For the text-containing cell, return its midpoint in [x, y] coordinate format. 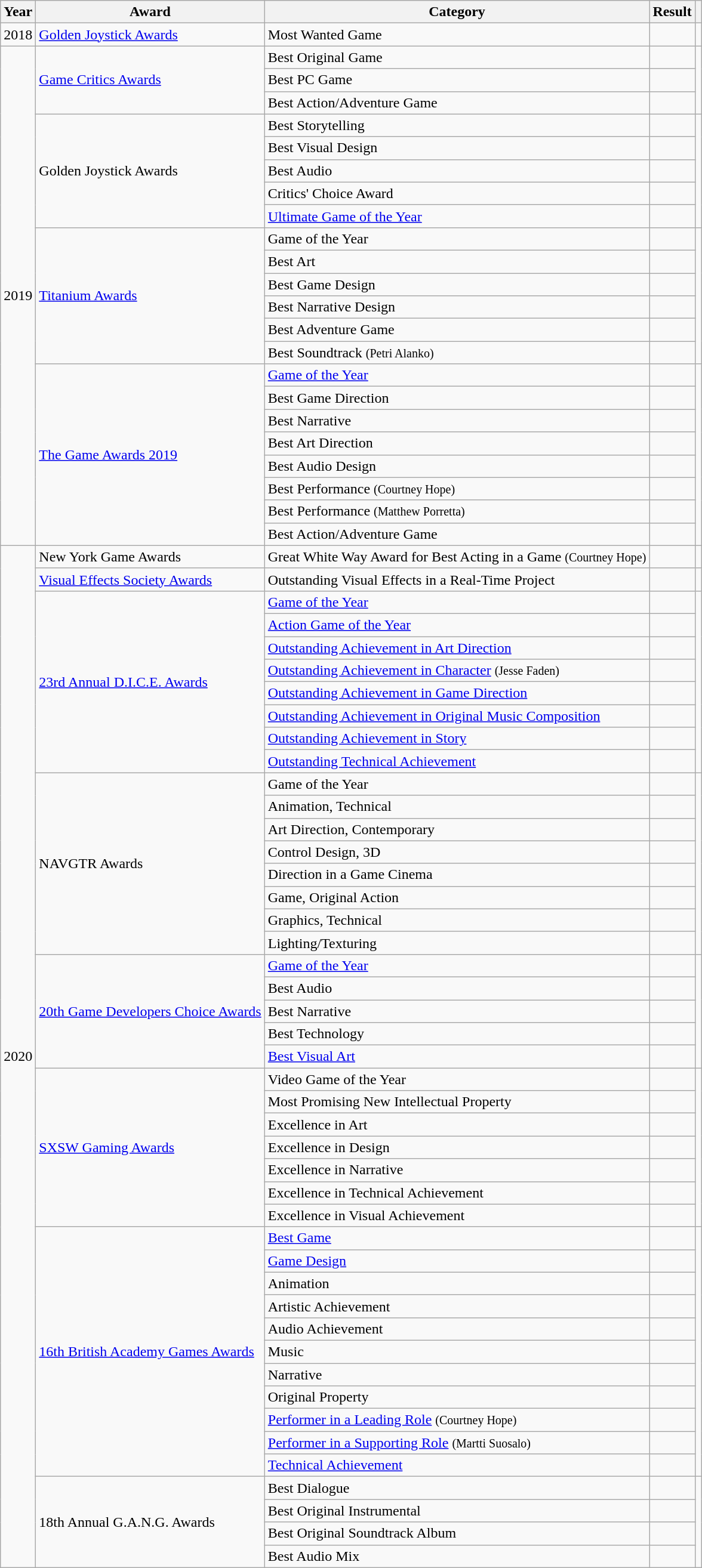
Year [18, 12]
Narrative [457, 1374]
Best Visual Art [457, 1057]
Excellence in Art [457, 1125]
Lighting/Texturing [457, 943]
Animation [457, 1283]
Best Performance (Courtney Hope) [457, 489]
Best Original Soundtrack Album [457, 1533]
Most Wanted Game [457, 35]
New York Game Awards [150, 557]
Best Art [457, 261]
Outstanding Achievement in Original Music Composition [457, 716]
23rd Annual D.I.C.E. Awards [150, 681]
Best Adventure Game [457, 330]
2019 [18, 296]
16th British Academy Games Awards [150, 1352]
Best Soundtrack (Petri Alanko) [457, 353]
Ultimate Game of the Year [457, 216]
2018 [18, 35]
Game Critics Awards [150, 80]
Best Technology [457, 1034]
Outstanding Achievement in Art Direction [457, 647]
The Game Awards 2019 [150, 455]
Animation, Technical [457, 807]
Outstanding Achievement in Character (Jesse Faden) [457, 671]
Critics' Choice Award [457, 193]
Outstanding Achievement in Game Direction [457, 693]
Visual Effects Society Awards [150, 579]
20th Game Developers Choice Awards [150, 1011]
Best Visual Design [457, 148]
Outstanding Visual Effects in a Real-Time Project [457, 579]
Best Game [457, 1238]
Titanium Awards [150, 295]
Art Direction, Contemporary [457, 829]
Original Property [457, 1397]
Music [457, 1351]
Video Game of the Year [457, 1079]
18th Annual G.A.N.G. Awards [150, 1522]
Excellence in Design [457, 1147]
Best Original Game [457, 57]
Best Original Instrumental [457, 1511]
Best Performance (Matthew Porretta) [457, 511]
Best PC Game [457, 80]
Most Promising New Intellectual Property [457, 1102]
Excellence in Visual Achievement [457, 1215]
Best Audio Mix [457, 1556]
Great White Way Award for Best Acting in a Game (Courtney Hope) [457, 557]
Audio Achievement [457, 1329]
Control Design, 3D [457, 852]
Best Narrative Design [457, 307]
Direction in a Game Cinema [457, 875]
Performer in a Supporting Role (Martti Suosalo) [457, 1443]
SXSW Gaming Awards [150, 1147]
Outstanding Technical Achievement [457, 761]
Best Game Design [457, 285]
Excellence in Narrative [457, 1170]
Outstanding Achievement in Story [457, 739]
Technical Achievement [457, 1465]
Game Design [457, 1261]
Artistic Achievement [457, 1306]
Award [150, 12]
Best Game Direction [457, 398]
Best Audio Design [457, 466]
Graphics, Technical [457, 920]
Best Art Direction [457, 443]
NAVGTR Awards [150, 863]
Result [672, 12]
Excellence in Technical Achievement [457, 1193]
Game, Original Action [457, 897]
Category [457, 12]
Best Dialogue [457, 1488]
Action Game of the Year [457, 625]
2020 [18, 1056]
Performer in a Leading Role (Courtney Hope) [457, 1420]
Best Storytelling [457, 125]
